For the text-containing cell, return its midpoint in [X, Y] coordinate format. 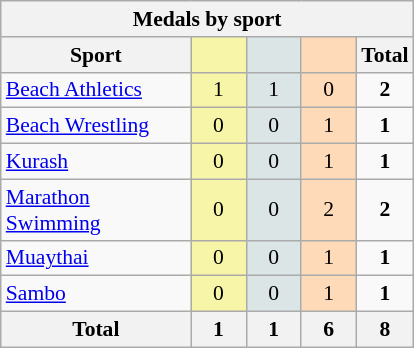
8 [384, 330]
Sport [96, 55]
Beach Athletics [96, 90]
Beach Wrestling [96, 126]
Sambo [96, 294]
Medals by sport [208, 19]
6 [328, 330]
Muaythai [96, 258]
Kurash [96, 162]
Marathon Swimming [96, 210]
